Locate the cell with the specified text and output its [x, y] center coordinate. 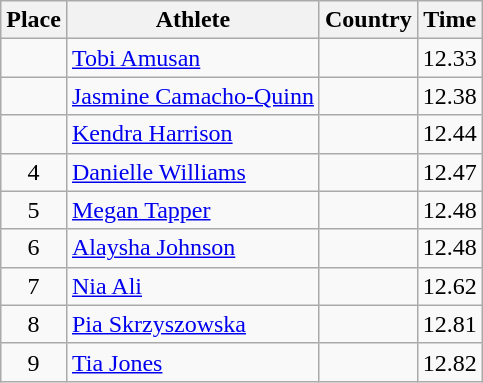
Kendra Harrison [192, 134]
Nia Ali [192, 286]
Tia Jones [192, 362]
Pia Skrzyszowska [192, 324]
Alaysha Johnson [192, 248]
Tobi Amusan [192, 58]
Jasmine Camacho-Quinn [192, 96]
Danielle Williams [192, 172]
12.82 [450, 362]
Place [34, 20]
12.44 [450, 134]
Athlete [192, 20]
12.47 [450, 172]
7 [34, 286]
Megan Tapper [192, 210]
Time [450, 20]
12.81 [450, 324]
12.38 [450, 96]
9 [34, 362]
Country [368, 20]
6 [34, 248]
5 [34, 210]
12.62 [450, 286]
8 [34, 324]
4 [34, 172]
12.33 [450, 58]
